For the text-containing cell, return its midpoint in (x, y) coordinate format. 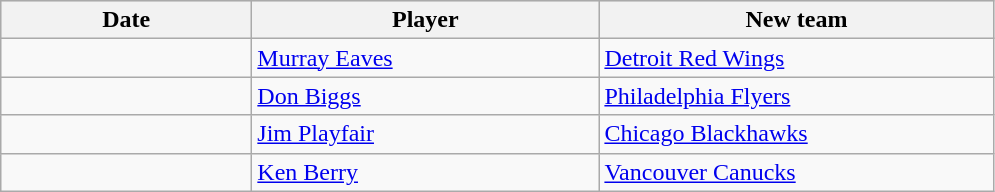
Murray Eaves (426, 58)
New team (796, 20)
Ken Berry (426, 172)
Don Biggs (426, 96)
Date (126, 20)
Chicago Blackhawks (796, 134)
Player (426, 20)
Detroit Red Wings (796, 58)
Vancouver Canucks (796, 172)
Philadelphia Flyers (796, 96)
Jim Playfair (426, 134)
